For the text-containing cell, return its midpoint in (X, Y) coordinate format. 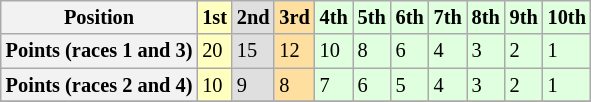
12 (294, 51)
8th (486, 17)
2nd (254, 17)
5th (372, 17)
20 (214, 51)
15 (254, 51)
6th (410, 17)
7th (448, 17)
3rd (294, 17)
9 (254, 85)
1st (214, 17)
10th (567, 17)
4th (334, 17)
9th (524, 17)
Position (100, 17)
5 (410, 85)
Points (races 1 and 3) (100, 51)
Points (races 2 and 4) (100, 85)
7 (334, 85)
